Return the (X, Y) coordinate for the center point of the cell that contains the specified text.  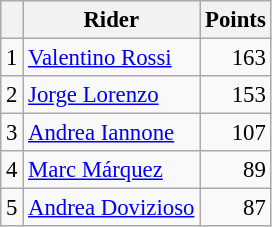
Rider (112, 20)
Jorge Lorenzo (112, 95)
107 (236, 133)
Andrea Dovizioso (112, 208)
153 (236, 95)
Valentino Rossi (112, 58)
Andrea Iannone (112, 133)
1 (12, 58)
163 (236, 58)
4 (12, 170)
87 (236, 208)
3 (12, 133)
89 (236, 170)
Points (236, 20)
Marc Márquez (112, 170)
5 (12, 208)
2 (12, 95)
